Extract the [X, Y] coordinate from the center of the cell holding the provided text.  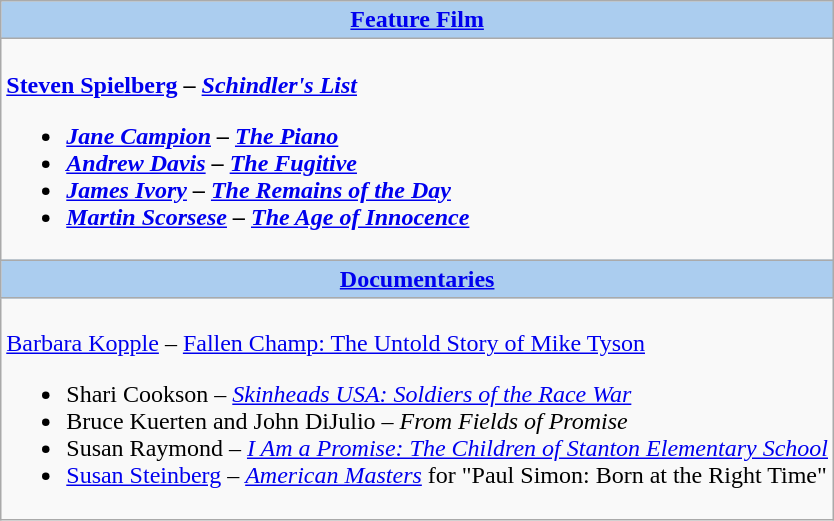
Documentaries [418, 279]
Feature Film [418, 20]
